Extract the (x, y) coordinate from the center of the cell holding the provided text.  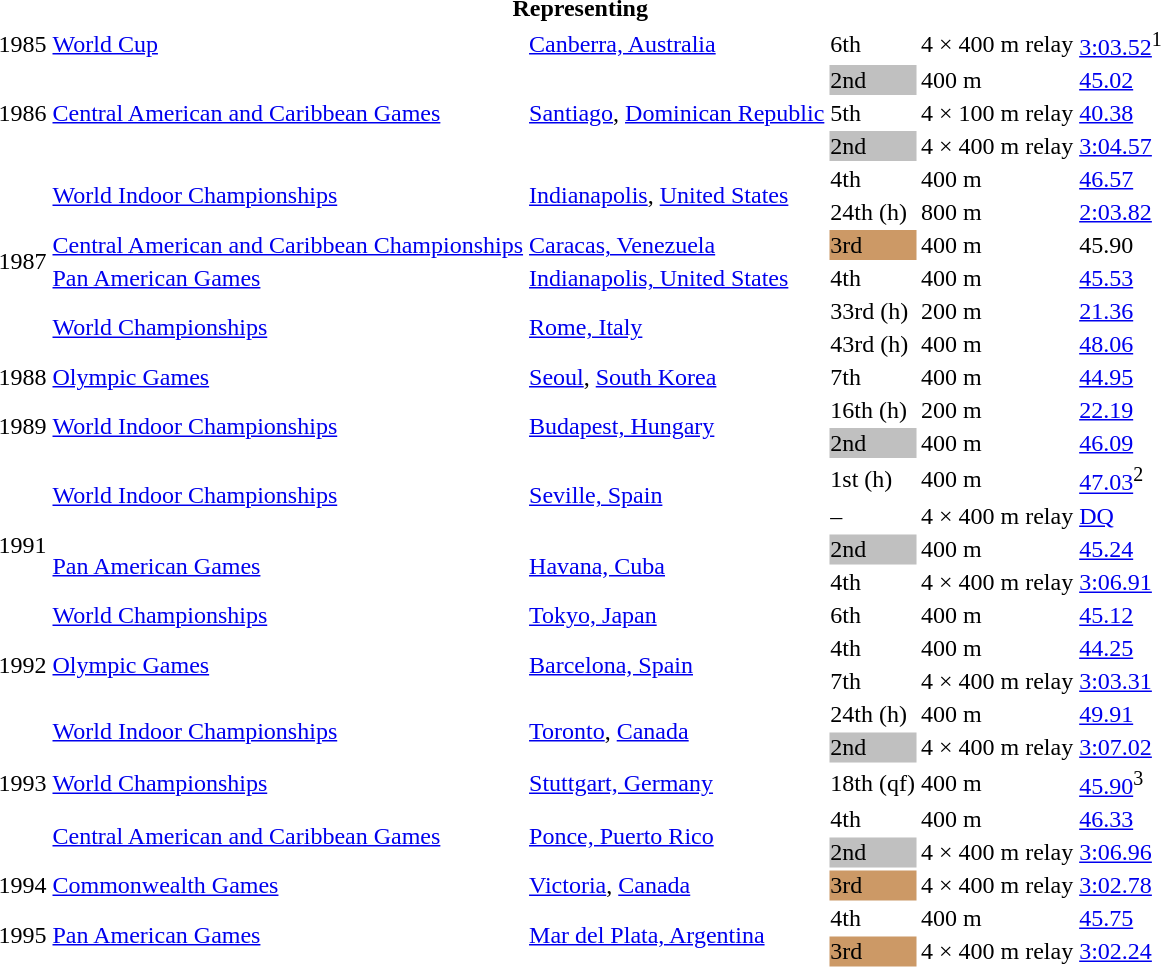
Barcelona, Spain (677, 664)
33rd (h) (873, 311)
Rome, Italy (677, 328)
Ponce, Puerto Rico (677, 836)
Seoul, South Korea (677, 377)
Caracas, Venezuela (677, 245)
Budapest, Hungary (677, 426)
Havana, Cuba (677, 566)
1st (h) (873, 479)
Tokyo, Japan (677, 615)
Commonwealth Games (288, 885)
18th (qf) (873, 783)
Stuttgart, Germany (677, 783)
Toronto, Canada (677, 730)
Canberra, Australia (677, 44)
Victoria, Canada (677, 885)
4 × 100 m relay (998, 113)
43rd (h) (873, 344)
Central American and Caribbean Championships (288, 245)
World Cup (288, 44)
16th (h) (873, 410)
Seville, Spain (677, 496)
Mar del Plata, Argentina (677, 934)
Santiago, Dominican Republic (677, 113)
– (873, 516)
800 m (998, 212)
5th (873, 113)
